For the text-containing cell, return its midpoint in [X, Y] coordinate format. 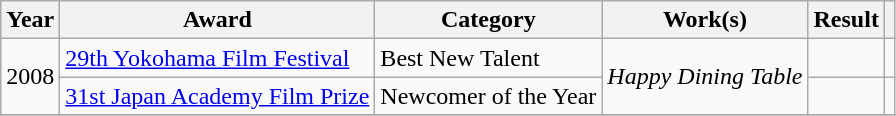
29th Yokohama Film Festival [218, 58]
Category [488, 20]
2008 [30, 77]
Best New Talent [488, 58]
31st Japan Academy Film Prize [218, 96]
Work(s) [705, 20]
Newcomer of the Year [488, 96]
Happy Dining Table [705, 77]
Result [846, 20]
Year [30, 20]
Award [218, 20]
